Return (x, y) of the center of cell containing provided text 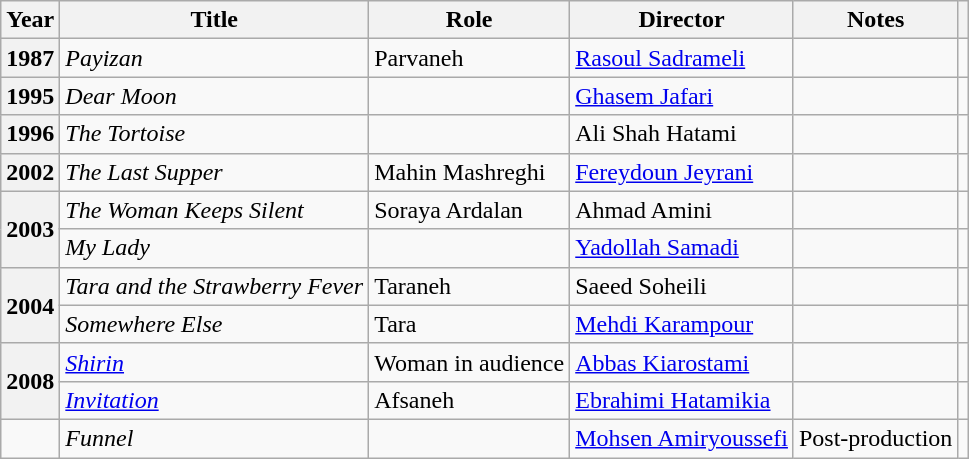
Tara (470, 324)
Payizan (214, 58)
Mehdi Karampour (682, 324)
Somewhere Else (214, 324)
Dear Moon (214, 96)
2003 (30, 229)
Title (214, 20)
1987 (30, 58)
Post-production (875, 438)
Afsaneh (470, 400)
The Tortoise (214, 134)
Parvaneh (470, 58)
Fereydoun Jeyrani (682, 172)
The Woman Keeps Silent (214, 210)
Ebrahimi Hatamikia (682, 400)
1995 (30, 96)
Abbas Kiarostami (682, 362)
Woman in audience (470, 362)
2004 (30, 305)
Saeed Soheili (682, 286)
Notes (875, 20)
1996 (30, 134)
My Lady (214, 248)
Invitation (214, 400)
Rasoul Sadrameli (682, 58)
Funnel (214, 438)
Soraya Ardalan (470, 210)
Tara and the Strawberry Fever (214, 286)
Yadollah Samadi (682, 248)
Director (682, 20)
Ghasem Jafari (682, 96)
Taraneh (470, 286)
Ali Shah Hatami (682, 134)
The Last Supper (214, 172)
Role (470, 20)
2002 (30, 172)
2008 (30, 381)
Year (30, 20)
Mahin Mashreghi (470, 172)
Mohsen Amiryoussefi (682, 438)
Ahmad Amini (682, 210)
Shirin (214, 362)
